Search for the cell housing the specified text and yield its (X, Y) center coordinate. 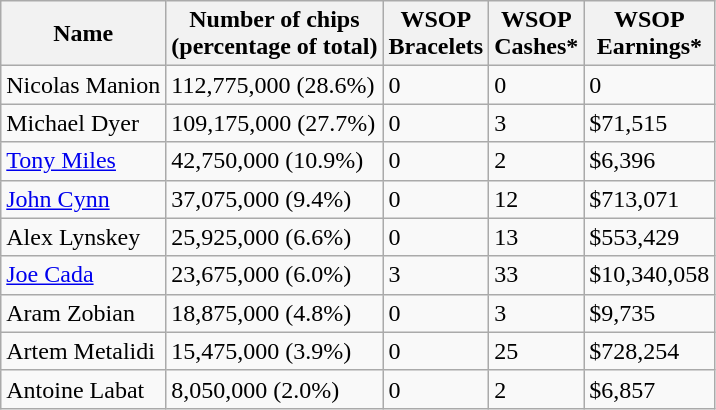
$10,340,058 (650, 275)
12 (536, 199)
25,925,000 (6.6%) (274, 237)
8,050,000 (2.0%) (274, 389)
John Cynn (84, 199)
Joe Cada (84, 275)
33 (536, 275)
Tony Miles (84, 161)
WSOPBracelets (436, 34)
Number of chips(percentage of total) (274, 34)
13 (536, 237)
$713,071 (650, 199)
Michael Dyer (84, 123)
Artem Metalidi (84, 351)
WSOPEarnings* (650, 34)
Name (84, 34)
15,475,000 (3.9%) (274, 351)
23,675,000 (6.0%) (274, 275)
42,750,000 (10.9%) (274, 161)
$553,429 (650, 237)
25 (536, 351)
Alex Lynskey (84, 237)
Nicolas Manion (84, 85)
$9,735 (650, 313)
$6,857 (650, 389)
Aram Zobian (84, 313)
109,175,000 (27.7%) (274, 123)
WSOPCashes* (536, 34)
112,775,000 (28.6%) (274, 85)
$728,254 (650, 351)
Antoine Labat (84, 389)
37,075,000 (9.4%) (274, 199)
$6,396 (650, 161)
18,875,000 (4.8%) (274, 313)
$71,515 (650, 123)
